Capture the cell that displays the provided text and extract its (x, y) central coordinate. 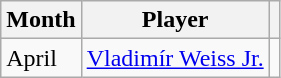
Player (175, 20)
April (41, 58)
Month (41, 20)
Vladimír Weiss Jr. (175, 58)
